Provide the [x, y] coordinate of the cell's center where the given text is located.  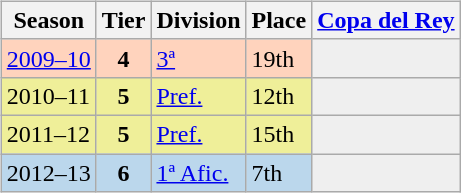
Tier [124, 20]
2012–13 [48, 173]
3ª [198, 58]
4 [124, 58]
7th [279, 173]
19th [279, 58]
12th [279, 96]
Copa del Rey [386, 20]
Season [48, 20]
6 [124, 173]
Place [279, 20]
2009–10 [48, 58]
Division [198, 20]
2010–11 [48, 96]
15th [279, 134]
1ª Afic. [198, 173]
2011–12 [48, 134]
